Scan for the cell matching the given text and deliver its [X, Y] coordinate at center. 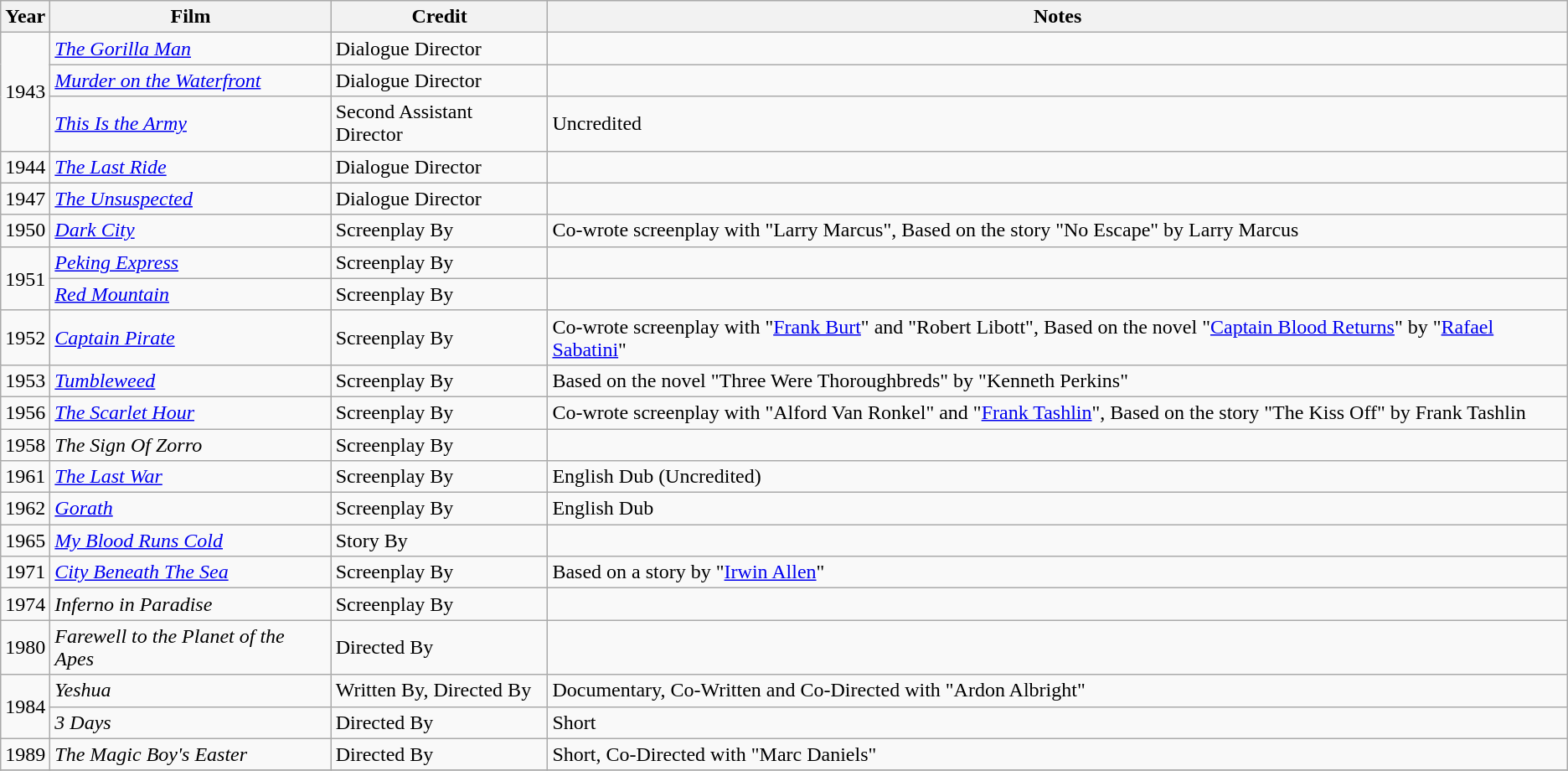
1951 [25, 278]
Farewell to the Planet of the Apes [191, 647]
Peking Express [191, 262]
1952 [25, 337]
Year [25, 17]
Dark City [191, 230]
1956 [25, 412]
Co-wrote screenplay with "Frank Burt" and "Robert Libott", Based on the novel "Captain Blood Returns" by "Rafael Sabatini" [1057, 337]
1950 [25, 230]
Gorath [191, 509]
1989 [25, 754]
1947 [25, 199]
1943 [25, 92]
The Unsuspected [191, 199]
Yeshua [191, 691]
1944 [25, 167]
1953 [25, 380]
Co-wrote screenplay with "Alford Van Ronkel" and "Frank Tashlin", Based on the story "The Kiss Off" by Frank Tashlin [1057, 412]
Film [191, 17]
1958 [25, 445]
Inferno in Paradise [191, 604]
Based on the novel "Three Were Thoroughbreds" by "Kenneth Perkins" [1057, 380]
City Beneath The Sea [191, 572]
Tumbleweed [191, 380]
Captain Pirate [191, 337]
Co-wrote screenplay with "Larry Marcus", Based on the story "No Escape" by Larry Marcus [1057, 230]
Uncredited [1057, 124]
The Last War [191, 477]
Credit [439, 17]
1965 [25, 541]
1980 [25, 647]
The Last Ride [191, 167]
Red Mountain [191, 294]
The Scarlet Hour [191, 412]
1971 [25, 572]
The Sign Of Zorro [191, 445]
This Is the Army [191, 124]
Murder on the Waterfront [191, 80]
My Blood Runs Cold [191, 541]
3 Days [191, 722]
Second Assistant Director [439, 124]
Short [1057, 722]
Written By, Directed By [439, 691]
1984 [25, 706]
English Dub (Uncredited) [1057, 477]
Short, Co-Directed with "Marc Daniels" [1057, 754]
Story By [439, 541]
Based on a story by "Irwin Allen" [1057, 572]
English Dub [1057, 509]
The Magic Boy's Easter [191, 754]
1961 [25, 477]
Notes [1057, 17]
The Gorilla Man [191, 49]
1974 [25, 604]
1962 [25, 509]
Documentary, Co-Written and Co-Directed with "Ardon Albright" [1057, 691]
